Scan for the cell matching the given text and deliver its (X, Y) coordinate at center. 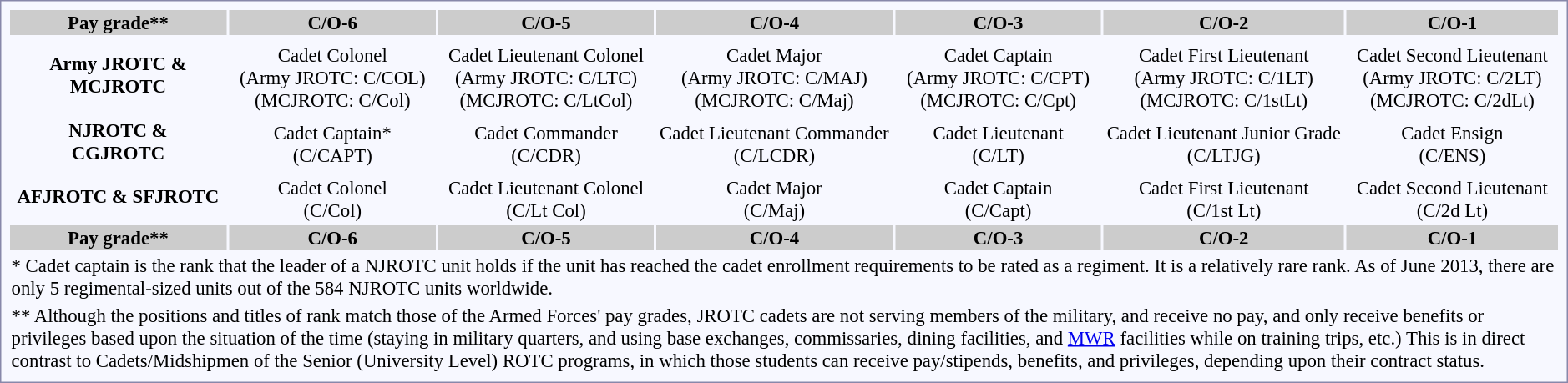
Cadet Lieutenant Junior Grade(C/LTJG) (1224, 144)
NJROTC &CGJROTC (119, 142)
Cadet Lieutenant Colonel(C/Lt Col) (546, 199)
Cadet Second Lieutenant(C/2d Lt) (1453, 199)
Cadet Major(C/Maj) (774, 199)
Cadet Colonel(Army JROTC: C/COL)(MCJROTC: C/Col) (332, 78)
Cadet Ensign(C/ENS) (1453, 144)
Army JROTC &MCJROTC (119, 75)
Cadet Commander(C/CDR) (546, 144)
Cadet Captain*(C/CAPT) (332, 144)
Cadet Colonel(C/Col) (332, 199)
Cadet Captain(Army JROTC: C/CPT)(MCJROTC: C/Cpt) (998, 78)
Cadet Lieutenant(C/LT) (998, 144)
Cadet Lieutenant Commander(C/LCDR) (774, 144)
Cadet Lieutenant Colonel(Army JROTC: C/LTC)(MCJROTC: C/LtCol) (546, 78)
Cadet Major(Army JROTC: C/MAJ)(MCJROTC: C/Maj) (774, 78)
Cadet First Lieutenant(C/1st Lt) (1224, 199)
Cadet Second Lieutenant(Army JROTC: C/2LT)(MCJROTC: C/2dLt) (1453, 78)
Cadet First Lieutenant(Army JROTC: C/1LT)(MCJROTC: C/1stLt) (1224, 78)
Cadet Captain(C/Capt) (998, 199)
AFJROTC & SFJROTC (119, 197)
